Scan for the cell matching the given text and deliver its [x, y] coordinate at center. 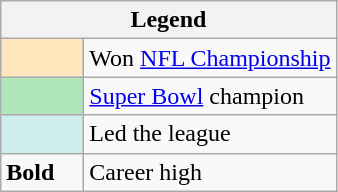
Led the league [210, 134]
Legend [168, 20]
Career high [210, 172]
Won NFL Championship [210, 58]
Bold [42, 172]
Super Bowl champion [210, 96]
